Detect which cell encompasses the target text, then output its [X, Y] center coordinate. 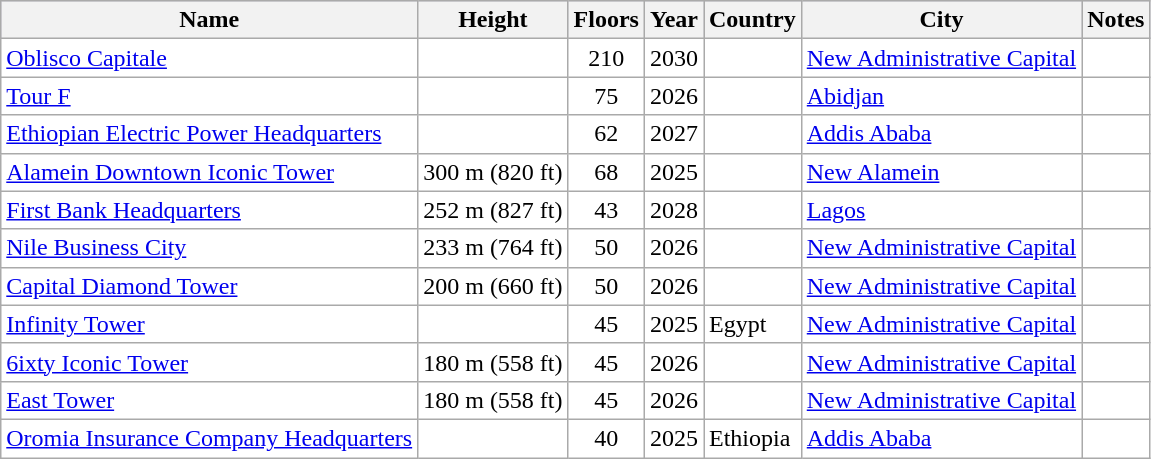
Height [493, 20]
6ixty Iconic Tower [210, 362]
Name [210, 20]
New Alamein [941, 172]
300 m (820 ft) [493, 172]
Oblisco Capitale [210, 58]
210 [606, 58]
First Bank Headquarters [210, 210]
Country [753, 20]
Infinity Tower [210, 324]
Lagos [941, 210]
Notes [1116, 20]
Tour F [210, 96]
Ethiopian Electric Power Headquarters [210, 134]
200 m (660 ft) [493, 286]
Capital Diamond Tower [210, 286]
Alamein Downtown Iconic Tower [210, 172]
233 m (764 ft) [493, 248]
62 [606, 134]
2028 [674, 210]
Egypt [753, 324]
2030 [674, 58]
43 [606, 210]
Oromia Insurance Company Headquarters [210, 438]
Floors [606, 20]
Nile Business City [210, 248]
68 [606, 172]
East Tower [210, 400]
Ethiopia [753, 438]
Year [674, 20]
Abidjan [941, 96]
75 [606, 96]
40 [606, 438]
252 m (827 ft) [493, 210]
City [941, 20]
2027 [674, 134]
